Capture the cell that displays the provided text and extract its (x, y) central coordinate. 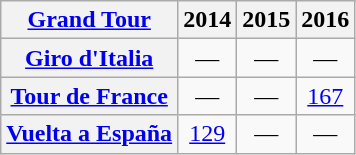
Giro d'Italia (90, 58)
2016 (326, 20)
Tour de France (90, 96)
2015 (266, 20)
129 (208, 134)
167 (326, 96)
Vuelta a España (90, 134)
2014 (208, 20)
Grand Tour (90, 20)
